Search for the cell housing the specified text and yield its (x, y) center coordinate. 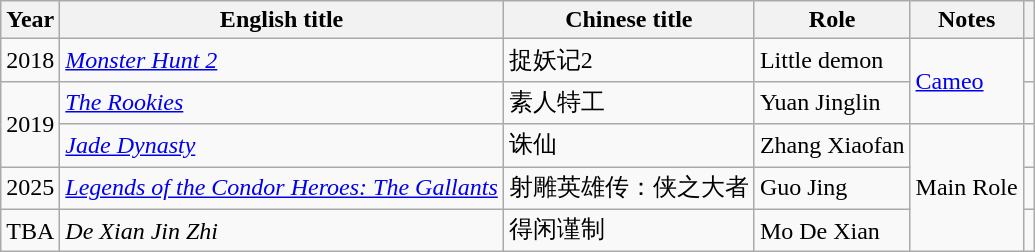
捉妖记2 (628, 60)
Cameo (966, 82)
Mo De Xian (832, 230)
2018 (30, 60)
Little demon (832, 60)
TBA (30, 230)
Chinese title (628, 20)
射雕英雄传：侠之大者 (628, 188)
2025 (30, 188)
Jade Dynasty (282, 146)
De Xian Jin Zhi (282, 230)
English title (282, 20)
Monster Hunt 2 (282, 60)
2019 (30, 124)
Year (30, 20)
Notes (966, 20)
Role (832, 20)
诛仙 (628, 146)
得闲谨制 (628, 230)
Yuan Jinglin (832, 102)
素人特工 (628, 102)
Guo Jing (832, 188)
The Rookies (282, 102)
Main Role (966, 188)
Legends of the Condor Heroes: The Gallants (282, 188)
Zhang Xiaofan (832, 146)
